Provide the (X, Y) coordinate of the cell's center where the given text is located.  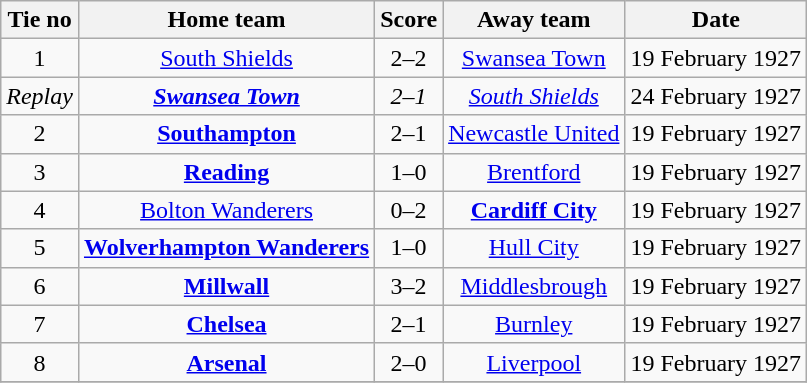
Middlesbrough (534, 286)
Score (409, 20)
Away team (534, 20)
Bolton Wanderers (226, 210)
3–2 (409, 286)
24 February 1927 (716, 96)
2–0 (409, 362)
4 (40, 210)
Millwall (226, 286)
Arsenal (226, 362)
Wolverhampton Wanderers (226, 248)
Tie no (40, 20)
Burnley (534, 324)
5 (40, 248)
8 (40, 362)
Reading (226, 172)
Home team (226, 20)
0–2 (409, 210)
Cardiff City (534, 210)
3 (40, 172)
Newcastle United (534, 134)
7 (40, 324)
Brentford (534, 172)
Southampton (226, 134)
Liverpool (534, 362)
Chelsea (226, 324)
2 (40, 134)
Replay (40, 96)
2–2 (409, 58)
Date (716, 20)
1 (40, 58)
Hull City (534, 248)
6 (40, 286)
